Capture the cell that displays the provided text and extract its (x, y) central coordinate. 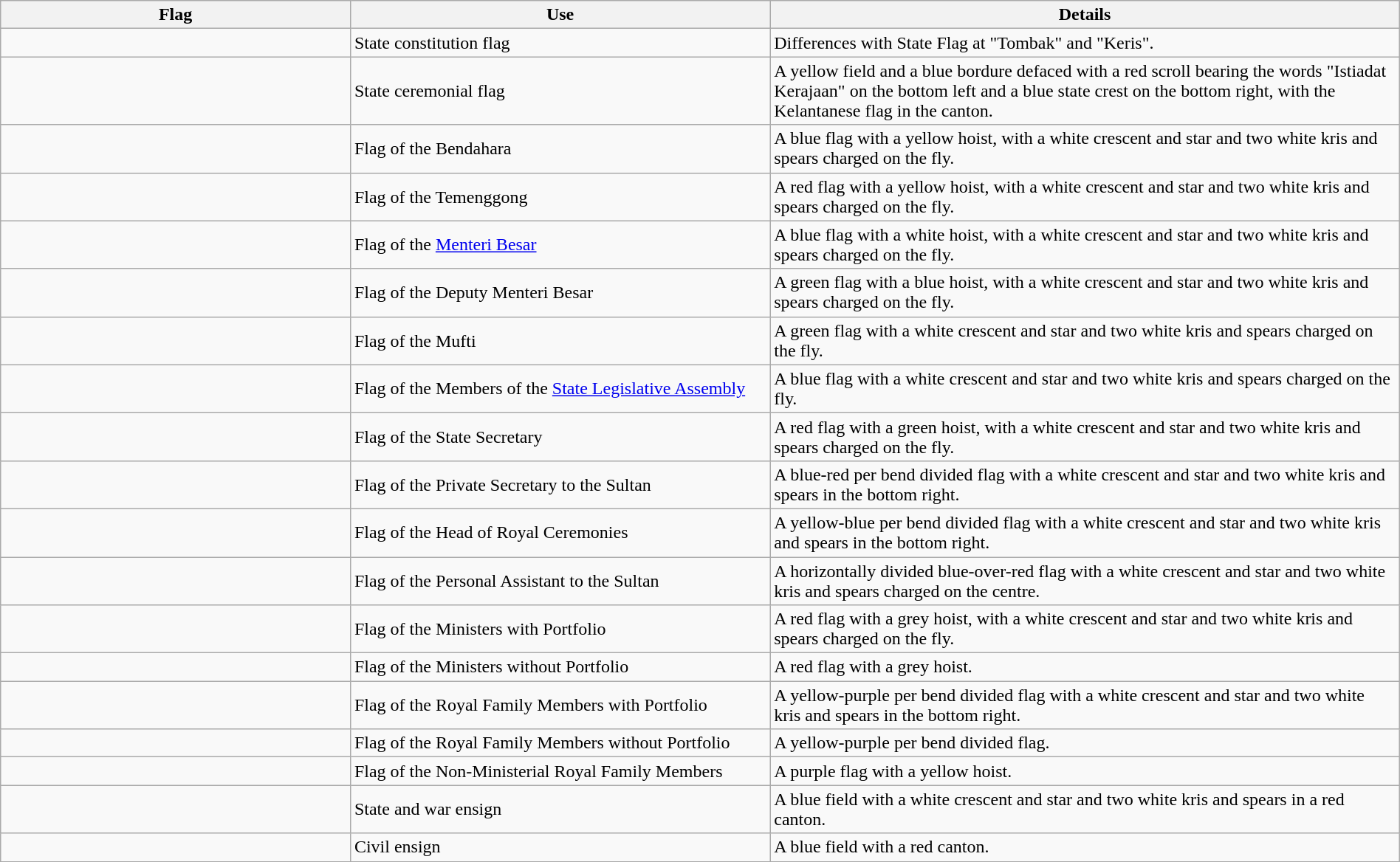
A red flag with a green hoist, with a white crescent and star and two white kris and spears charged on the fly. (1085, 437)
A blue-red per bend divided flag with a white crescent and star and two white kris and spears in the bottom right. (1085, 484)
Flag of the Bendahara (560, 149)
State constitution flag (560, 43)
A purple flag with a yellow hoist. (1085, 771)
A yellow-purple per bend divided flag with a white crescent and star and two white kris and spears in the bottom right. (1085, 706)
Flag of the Members of the State Legislative Assembly (560, 388)
Flag of the Personal Assistant to the Sultan (560, 580)
Flag of the Ministers with Portfolio (560, 629)
A green flag with a blue hoist, with a white crescent and star and two white kris and spears charged on the fly. (1085, 292)
Details (1085, 15)
A blue flag with a white crescent and star and two white kris and spears charged on the fly. (1085, 388)
Civil ensign (560, 847)
A yellow-blue per bend divided flag with a white crescent and star and two white kris and spears in the bottom right. (1085, 533)
Flag of the Private Secretary to the Sultan (560, 484)
A blue field with a red canton. (1085, 847)
A blue field with a white crescent and star and two white kris and spears in a red canton. (1085, 809)
Flag of the Royal Family Members with Portfolio (560, 706)
A red flag with a yellow hoist, with a white crescent and star and two white kris and spears charged on the fly. (1085, 196)
A red flag with a grey hoist, with a white crescent and star and two white kris and spears charged on the fly. (1085, 629)
Flag of the Head of Royal Ceremonies (560, 533)
State and war ensign (560, 809)
Differences with State Flag at "Tombak" and "Keris". (1085, 43)
Flag of the Mufti (560, 341)
Flag of the Ministers without Portfolio (560, 667)
State ceremonial flag (560, 91)
Flag of the Menteri Besar (560, 245)
Flag of the Royal Family Members without Portfolio (560, 743)
A yellow-purple per bend divided flag. (1085, 743)
A red flag with a grey hoist. (1085, 667)
A blue flag with a yellow hoist, with a white crescent and star and two white kris and spears charged on the fly. (1085, 149)
Flag of the Deputy Menteri Besar (560, 292)
A blue flag with a white hoist, with a white crescent and star and two white kris and spears charged on the fly. (1085, 245)
Flag of the State Secretary (560, 437)
A horizontally divided blue-over-red flag with a white crescent and star and two white kris and spears charged on the centre. (1085, 580)
Flag (176, 15)
Flag of the Non-Ministerial Royal Family Members (560, 771)
A green flag with a white crescent and star and two white kris and spears charged on the fly. (1085, 341)
Flag of the Temenggong (560, 196)
Use (560, 15)
